Search for the cell housing the specified text and yield its (X, Y) center coordinate. 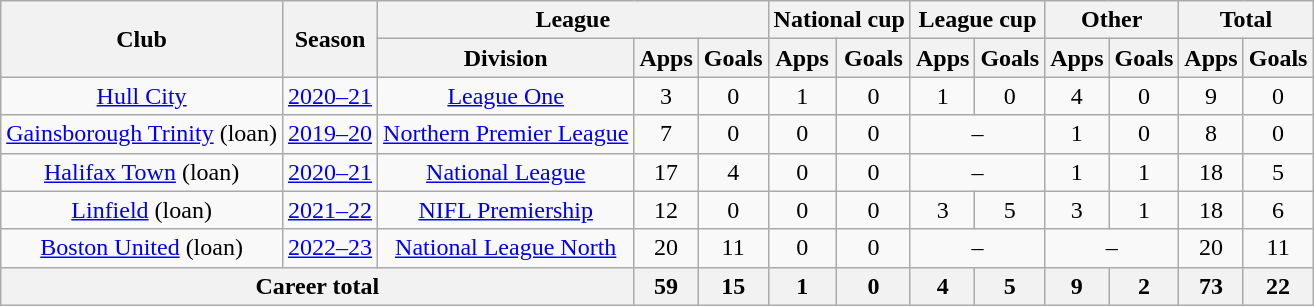
Season (330, 39)
6 (1278, 210)
League cup (977, 20)
2 (1144, 286)
National League North (506, 248)
15 (733, 286)
2019–20 (330, 134)
12 (666, 210)
2022–23 (330, 248)
59 (666, 286)
League (573, 20)
League One (506, 96)
National cup (839, 20)
73 (1211, 286)
Other (1112, 20)
Halifax Town (loan) (142, 172)
Division (506, 58)
Boston United (loan) (142, 248)
Total (1246, 20)
8 (1211, 134)
NIFL Premiership (506, 210)
17 (666, 172)
Linfield (loan) (142, 210)
Career total (318, 286)
Hull City (142, 96)
Northern Premier League (506, 134)
22 (1278, 286)
7 (666, 134)
2021–22 (330, 210)
National League (506, 172)
Club (142, 39)
Gainsborough Trinity (loan) (142, 134)
